Locate the cell with the specified text and output its [x, y] center coordinate. 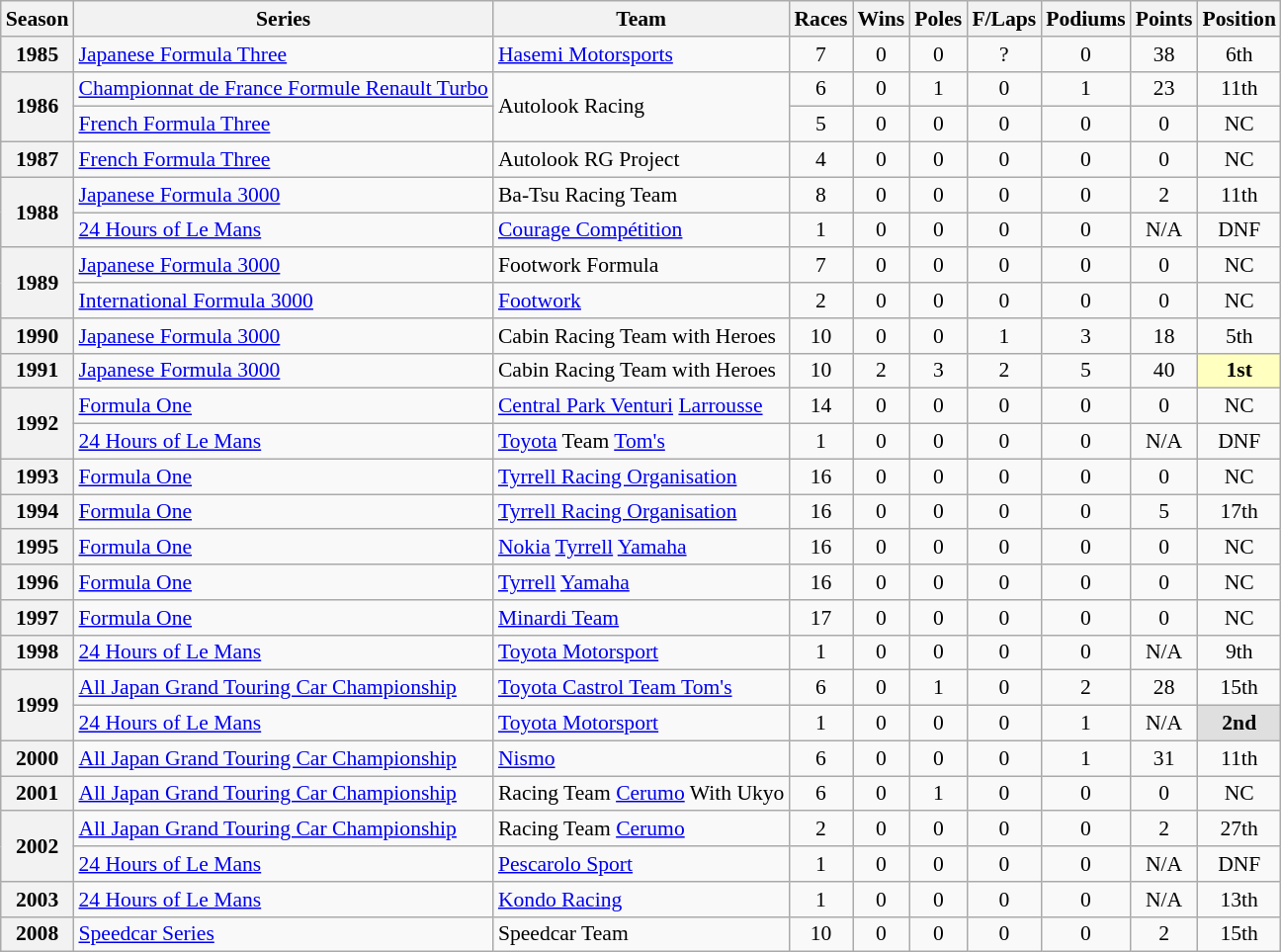
Season [38, 19]
1st [1238, 371]
23 [1164, 89]
17th [1238, 512]
Tyrrell Yamaha [641, 582]
Team [641, 19]
1992 [38, 423]
31 [1164, 758]
Championnat de France Formule Renault Turbo [283, 89]
Racing Team Cerumo [641, 829]
1995 [38, 548]
Speedcar Series [283, 934]
17 [820, 618]
1997 [38, 618]
38 [1164, 54]
Series [283, 19]
8 [820, 195]
14 [820, 406]
Podiums [1085, 19]
40 [1164, 371]
1990 [38, 336]
Nokia Tyrrell Yamaha [641, 548]
Central Park Venturi Larrousse [641, 406]
2nd [1238, 724]
Courage Compétition [641, 230]
2002 [38, 846]
2000 [38, 758]
Minardi Team [641, 618]
Speedcar Team [641, 934]
Footwork [641, 301]
Autolook RG Project [641, 160]
27th [1238, 829]
13th [1238, 900]
1993 [38, 476]
9th [1238, 652]
Ba-Tsu Racing Team [641, 195]
1989 [38, 283]
1996 [38, 582]
Kondo Racing [641, 900]
Position [1238, 19]
Pescarolo Sport [641, 864]
Toyota Team Tom's [641, 442]
Points [1164, 19]
1994 [38, 512]
2008 [38, 934]
Races [820, 19]
Japanese Formula Three [283, 54]
International Formula 3000 [283, 301]
18 [1164, 336]
Autolook Racing [641, 107]
5th [1238, 336]
1987 [38, 160]
1985 [38, 54]
28 [1164, 688]
2003 [38, 900]
Footwork Formula [641, 266]
1991 [38, 371]
? [1004, 54]
F/Laps [1004, 19]
1986 [38, 107]
1988 [38, 212]
Wins [882, 19]
6th [1238, 54]
Poles [938, 19]
Racing Team Cerumo With Ukyo [641, 794]
1998 [38, 652]
Hasemi Motorsports [641, 54]
4 [820, 160]
Nismo [641, 758]
1999 [38, 706]
2001 [38, 794]
Toyota Castrol Team Tom's [641, 688]
